Identify which cell holds the provided text, then report its (X, Y) central coordinate. 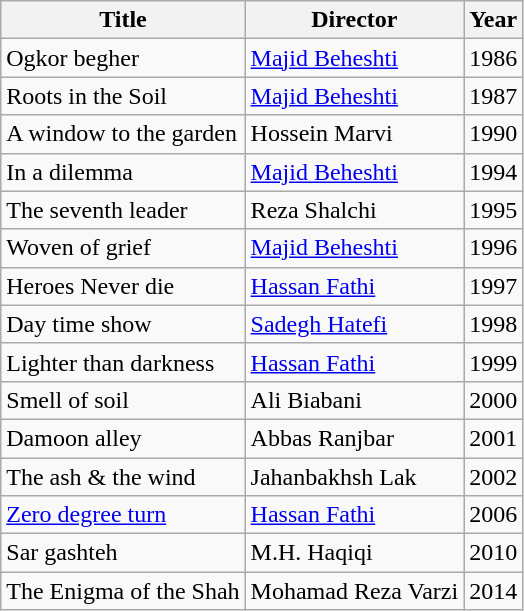
2001 (494, 438)
1999 (494, 362)
1995 (494, 210)
Reza Shalchi (354, 210)
The Enigma of the Shah (123, 591)
The ash & the wind (123, 477)
2014 (494, 591)
2010 (494, 553)
Day time show (123, 324)
Roots in the Soil (123, 96)
Title (123, 20)
Sadegh Hatefi (354, 324)
Director (354, 20)
Smell of soil (123, 400)
A window to the garden (123, 134)
1994 (494, 172)
Heroes Never die (123, 286)
1996 (494, 248)
Damoon alley (123, 438)
1990 (494, 134)
1987 (494, 96)
1986 (494, 58)
M.H. Haqiqi (354, 553)
Ali Biabani (354, 400)
Woven of grief (123, 248)
Abbas Ranjbar (354, 438)
Year (494, 20)
Sar gashteh (123, 553)
Mohamad Reza Varzi (354, 591)
2006 (494, 515)
Jahanbakhsh Lak (354, 477)
2002 (494, 477)
Zero degree turn (123, 515)
1998 (494, 324)
1997 (494, 286)
Lighter than darkness (123, 362)
Hossein Marvi (354, 134)
Ogkor begher (123, 58)
2000 (494, 400)
The seventh leader (123, 210)
In a dilemma (123, 172)
